Identify which cell holds the provided text, then report its [x, y] central coordinate. 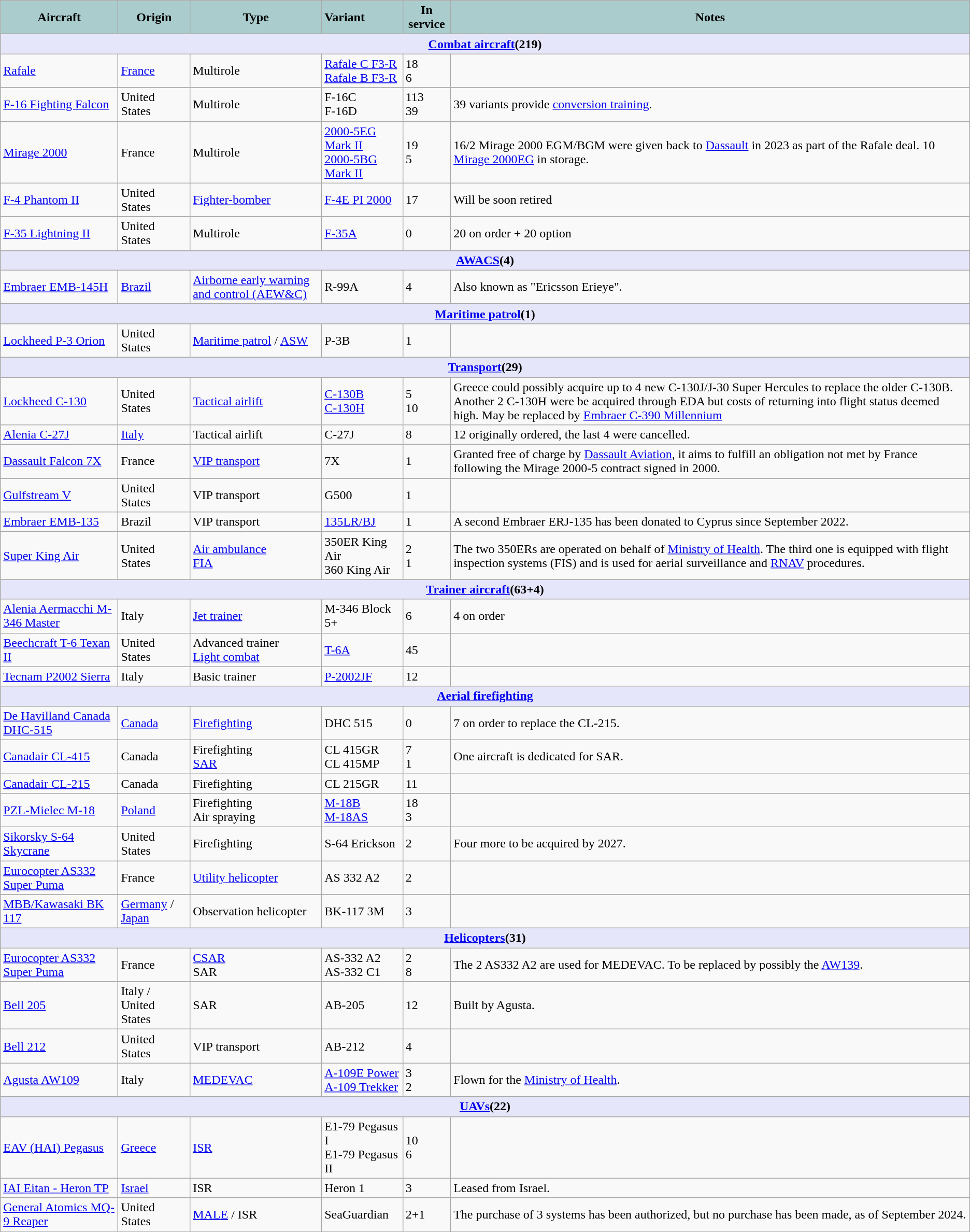
Dassault Falcon 7X [59, 461]
The 2 AS332 A2 are used for MEDEVAC. To be replaced by possibly the AW139. [710, 965]
EAV (HAI) Pegasus [59, 1148]
Aerial firefighting [485, 696]
7X [363, 461]
P-2002JF [363, 676]
Alenia Aermacchi M-346 Master [59, 616]
MBB/Kawasaki BK 117 [59, 911]
IAI Eitan - Heron TP [59, 1188]
MALE / ISR [256, 1215]
Beechcraft T-6 Texan II [59, 650]
Built by Agusta. [710, 1006]
Basic trainer [256, 676]
AWACS(4) [485, 260]
Lockheed C-130 [59, 401]
In service [426, 18]
E1-79 Pegasus ΙE1-79 Pegasus II [363, 1148]
AS-332 A2AS-332 C1 [363, 965]
F-16CF-16D [363, 105]
71 [426, 757]
CL 215GR [363, 783]
Type [256, 18]
Four more to be acquired by 2027. [710, 844]
M-18BM-18AS [363, 810]
Will be soon retired [710, 200]
G500 [363, 495]
R-99A [363, 287]
4 on order [710, 616]
Also known as "Ericsson Erieye". [710, 287]
32 [426, 1080]
M-346 Block 5+ [363, 616]
Poland [154, 810]
A second Embraer ERJ-135 has been donated to Cyprus since September 2022. [710, 522]
F-35A [363, 233]
Italy / United States [154, 1006]
CSARSAR [256, 965]
12 originally ordered, the last 4 were cancelled. [710, 435]
SeaGuardian [363, 1215]
Mirage 2000 [59, 152]
F-16 Fighting Falcon [59, 105]
11 [426, 783]
The purchase of 3 systems has been authorized, but no purchase has been made, as of September 2024. [710, 1215]
P-3B [363, 340]
Gulfstream V [59, 495]
PZL-Mielec M-18 [59, 810]
Advanced trainerLight combat [256, 650]
SAR [256, 1006]
F-4E PI 2000 [363, 200]
Variant [363, 18]
UAVs(22) [485, 1107]
11339 [426, 105]
Embraer EMB-135 [59, 522]
2+1 [426, 1215]
De Havilland Canada DHC-515 [59, 723]
A-109E PowerA-109 Trekker [363, 1080]
FirefightingSAR [256, 757]
FirefightingAir spraying [256, 810]
17 [426, 200]
Helicopters(31) [485, 938]
Israel [154, 1188]
DHC 515 [363, 723]
Super King Air [59, 556]
39 variants provide conversion training. [710, 105]
C-130BC-130H [363, 401]
Utility helicopter [256, 877]
Jet trainer [256, 616]
C-27J [363, 435]
135LR/BJ [363, 522]
Tecnam P2002 Sierra [59, 676]
Canadair CL-415 [59, 757]
Flown for the Ministry of Health. [710, 1080]
Fighter-bomber [256, 200]
Bell 212 [59, 1046]
AB-212 [363, 1046]
Maritime patrol(1) [485, 314]
Trainer aircraft(63+4) [485, 589]
Agusta AW109 [59, 1080]
20 on order + 20 option [710, 233]
45 [426, 650]
One aircraft is dedicated for SAR. [710, 757]
MEDEVAC [256, 1080]
183 [426, 810]
106 [426, 1148]
Granted free of charge by Dassault Aviation, it aims to fulfill an obligation not met by France following the Mirage 2000-5 contract signed in 2000. [710, 461]
16/2 Mirage 2000 EGM/BGM were given back to Dassault in 2023 as part of the Rafale deal. 10 Mirage 2000EG in storage. [710, 152]
Germany / Japan [154, 911]
Embraer EMB-145H [59, 287]
CL 415GRCL 415MP [363, 757]
Airborne early warning and control (AEW&C) [256, 287]
350ER King Air360 King Air [363, 556]
Alenia C-27J [59, 435]
S-64 Erickson [363, 844]
Combat aircraft(219) [485, 44]
AS 332 A2 [363, 877]
F-4 Phantom II [59, 200]
8 [426, 435]
21 [426, 556]
General Atomics MQ-9 Reaper [59, 1215]
Origin [154, 18]
Notes [710, 18]
Heron 1 [363, 1188]
F-35 Lightning II [59, 233]
28 [426, 965]
BK-117 3M [363, 911]
510 [426, 401]
Bell 205 [59, 1006]
Rafale C F3-RRafale B F3-R [363, 70]
AB-205 [363, 1006]
Greece [154, 1148]
Air ambulanceFIA [256, 556]
6 [426, 616]
Aircraft [59, 18]
Canadair CL-215 [59, 783]
Maritime patrol / ASW [256, 340]
Leased from Israel. [710, 1188]
Rafale [59, 70]
195 [426, 152]
2000-5EG Mark II2000-5BG Mark II [363, 152]
Lockheed P-3 Orion [59, 340]
T-6A [363, 650]
Transport(29) [485, 367]
186 [426, 70]
Sikorsky S-64 Skycrane [59, 844]
7 on order to replace the CL-215. [710, 723]
Observation helicopter [256, 911]
